Locate the cell with the specified text and output its (x, y) center coordinate. 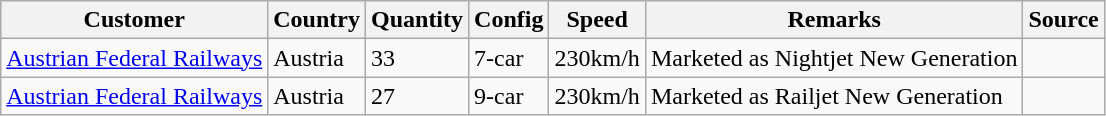
Remarks (834, 20)
Quantity (416, 20)
Marketed as Nightjet New Generation (834, 58)
Customer (134, 20)
7-car (509, 58)
9-car (509, 96)
33 (416, 58)
Country (317, 20)
Source (1064, 20)
Marketed as Railjet New Generation (834, 96)
Config (509, 20)
27 (416, 96)
Speed (597, 20)
